Determine the [x, y] coordinate at the center of the cell enclosing the given text.  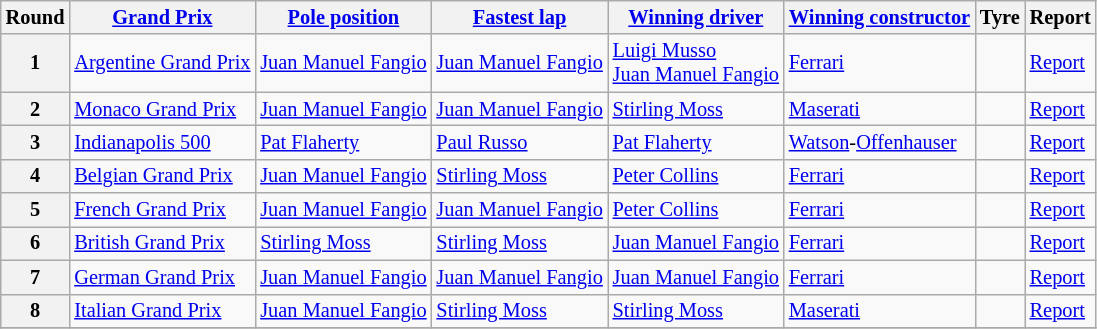
Fastest lap [520, 17]
6 [36, 243]
Tyre [1000, 17]
Paul Russo [520, 142]
Pole position [343, 17]
Winning constructor [880, 17]
Argentine Grand Prix [162, 63]
Luigi Musso Juan Manuel Fangio [696, 63]
Grand Prix [162, 17]
Indianapolis 500 [162, 142]
7 [36, 277]
8 [36, 311]
German Grand Prix [162, 277]
Round [36, 17]
British Grand Prix [162, 243]
1 [36, 63]
2 [36, 109]
Belgian Grand Prix [162, 176]
Monaco Grand Prix [162, 109]
Watson-Offenhauser [880, 142]
5 [36, 210]
4 [36, 176]
Italian Grand Prix [162, 311]
French Grand Prix [162, 210]
3 [36, 142]
Winning driver [696, 17]
